Return the (x, y) coordinate for the center point of the cell that contains the specified text.  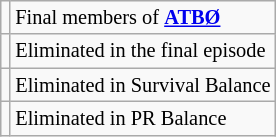
Final members of ATBØ (142, 17)
Eliminated in PR Balance (142, 118)
Eliminated in the final episode (142, 51)
Eliminated in Survival Balance (142, 85)
